Return [x, y] of the center of cell containing provided text 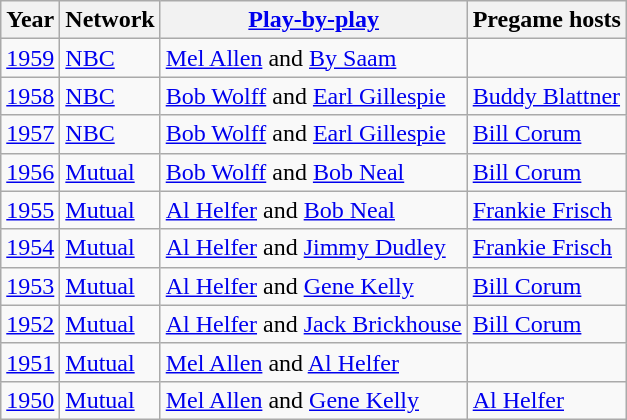
Pregame hosts [546, 20]
1959 [30, 58]
Al Helfer and Bob Neal [314, 210]
Mel Allen and Al Helfer [314, 362]
Mel Allen and Gene Kelly [314, 400]
1952 [30, 324]
1951 [30, 362]
Mel Allen and By Saam [314, 58]
1957 [30, 134]
1956 [30, 172]
Network [110, 20]
1953 [30, 286]
Play-by-play [314, 20]
1955 [30, 210]
Bob Wolff and Bob Neal [314, 172]
Buddy Blattner [546, 96]
Al Helfer and Jimmy Dudley [314, 248]
Al Helfer [546, 400]
1958 [30, 96]
1950 [30, 400]
Year [30, 20]
Al Helfer and Gene Kelly [314, 286]
Al Helfer and Jack Brickhouse [314, 324]
1954 [30, 248]
